Extract the [X, Y] coordinate from the center of the cell holding the provided text.  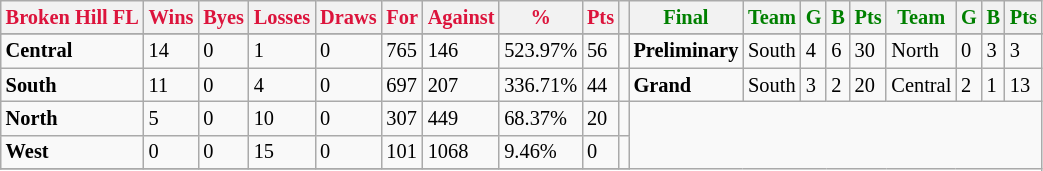
765 [402, 51]
Wins [172, 17]
68.37% [540, 118]
14 [172, 51]
Preliminary [686, 51]
336.71% [540, 85]
449 [462, 118]
Against [462, 17]
307 [402, 118]
Broken Hill FL [72, 17]
% [540, 17]
15 [282, 152]
697 [402, 85]
Draws [348, 17]
30 [868, 51]
West [72, 152]
10 [282, 118]
Losses [282, 17]
56 [600, 51]
9.46% [540, 152]
101 [402, 152]
Byes [223, 17]
1068 [462, 152]
Final [686, 17]
13 [1024, 85]
For [402, 17]
523.97% [540, 51]
11 [172, 85]
Grand [686, 85]
44 [600, 85]
5 [172, 118]
207 [462, 85]
6 [838, 51]
146 [462, 51]
